Return [x, y] of the center of cell containing provided text 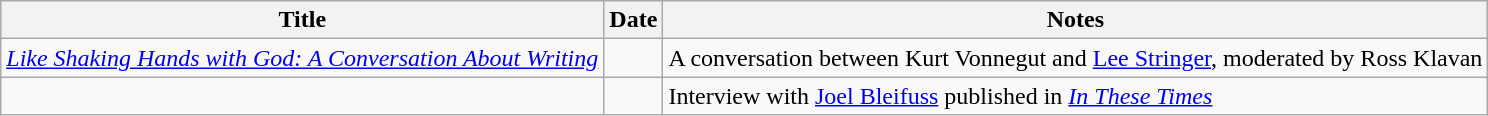
Title [302, 20]
Like Shaking Hands with God: A Conversation About Writing [302, 58]
Notes [1076, 20]
Interview with Joel Bleifuss published in In These Times [1076, 96]
A conversation between Kurt Vonnegut and Lee Stringer, moderated by Ross Klavan [1076, 58]
Date [634, 20]
